Find where the given text appears and provide that cell's center as [x, y] coordinate. 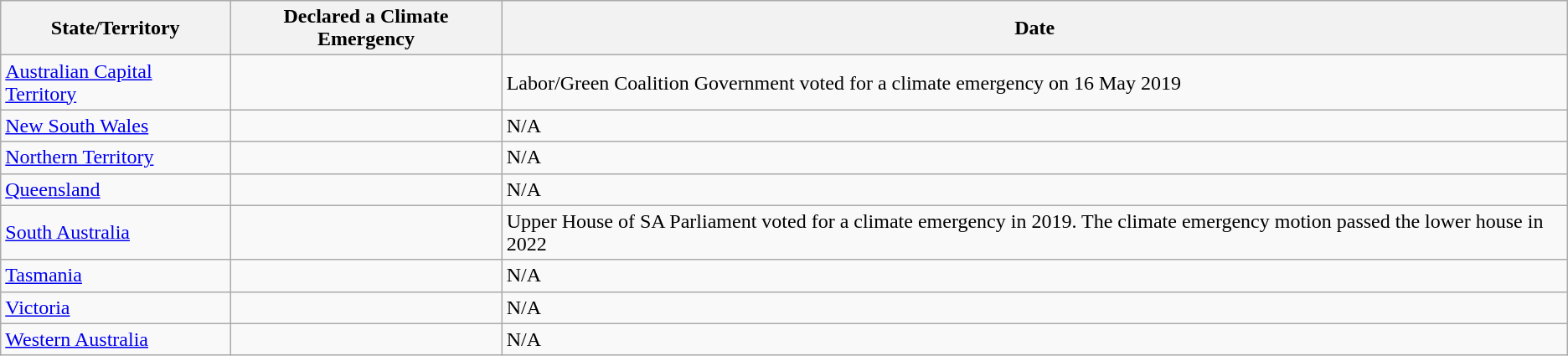
Australian Capital Territory [116, 82]
Western Australia [116, 339]
Queensland [116, 189]
South Australia [116, 233]
Labor/Green Coalition Government voted for a climate emergency on 16 May 2019 [1034, 82]
Northern Territory [116, 157]
Tasmania [116, 276]
New South Wales [116, 126]
Victoria [116, 307]
State/Territory [116, 28]
Upper House of SA Parliament voted for a climate emergency in 2019. The climate emergency motion passed the lower house in 2022 [1034, 233]
Date [1034, 28]
Declared a Climate Emergency [367, 28]
